Return the (X, Y) coordinate for the center point of the cell that contains the specified text.  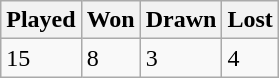
8 (110, 58)
15 (41, 58)
Won (110, 20)
3 (181, 58)
4 (250, 58)
Played (41, 20)
Lost (250, 20)
Drawn (181, 20)
